From the cell containing the given text, extract its center point as [x, y] coordinate. 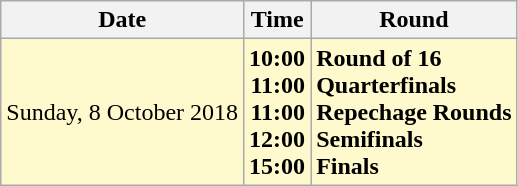
10:0011:0011:0012:0015:00 [278, 112]
Round [414, 20]
Time [278, 20]
Date [122, 20]
Round of 16QuarterfinalsRepechage RoundsSemifinalsFinals [414, 112]
Sunday, 8 October 2018 [122, 112]
